Return the [X, Y] coordinate for the center point of the cell that contains the specified text.  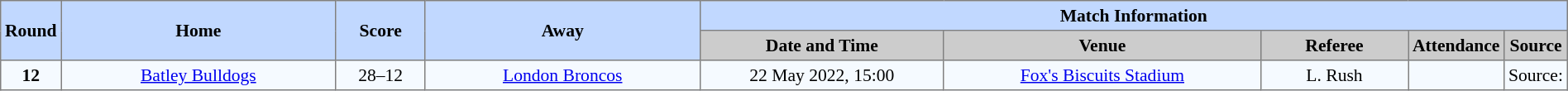
22 May 2022, 15:00 [822, 75]
Home [198, 31]
Date and Time [822, 45]
Match Information [1133, 16]
28–12 [380, 75]
L. Rush [1334, 75]
Venue [1102, 45]
Fox's Biscuits Stadium [1102, 75]
Away [562, 31]
Batley Bulldogs [198, 75]
Score [380, 31]
Attendance [1456, 45]
Source [1537, 45]
Source: [1537, 75]
London Broncos [562, 75]
12 [31, 75]
Round [31, 31]
Referee [1334, 45]
